Return the [X, Y] coordinate for the center point of the cell that contains the specified text.  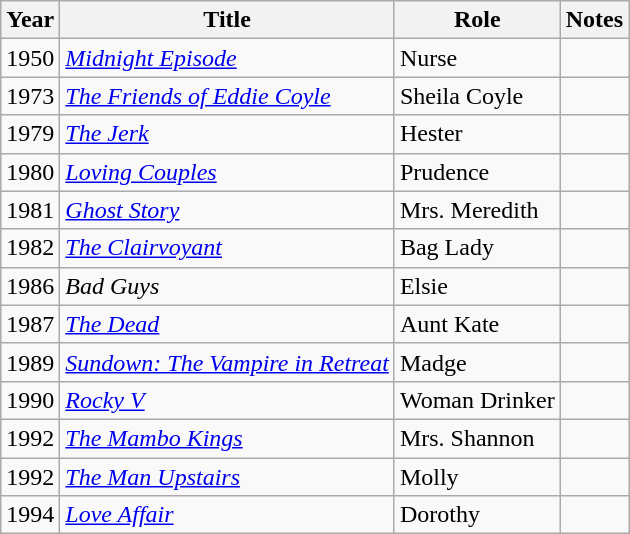
Midnight Episode [228, 58]
Title [228, 20]
Sundown: The Vampire in Retreat [228, 362]
Hester [477, 134]
Ghost Story [228, 210]
1981 [30, 210]
The Dead [228, 324]
Sheila Coyle [477, 96]
1990 [30, 400]
Mrs. Meredith [477, 210]
Rocky V [228, 400]
Molly [477, 477]
Aunt Kate [477, 324]
Notes [594, 20]
Bad Guys [228, 286]
The Mambo Kings [228, 438]
1994 [30, 515]
Loving Couples [228, 172]
1973 [30, 96]
Dorothy [477, 515]
The Friends of Eddie Coyle [228, 96]
Woman Drinker [477, 400]
1986 [30, 286]
Bag Lady [477, 248]
Madge [477, 362]
Mrs. Shannon [477, 438]
Nurse [477, 58]
1980 [30, 172]
The Man Upstairs [228, 477]
The Jerk [228, 134]
Prudence [477, 172]
Role [477, 20]
1979 [30, 134]
The Clairvoyant [228, 248]
1950 [30, 58]
1987 [30, 324]
Love Affair [228, 515]
1982 [30, 248]
Elsie [477, 286]
Year [30, 20]
1989 [30, 362]
